Search for the cell housing the specified text and yield its [X, Y] center coordinate. 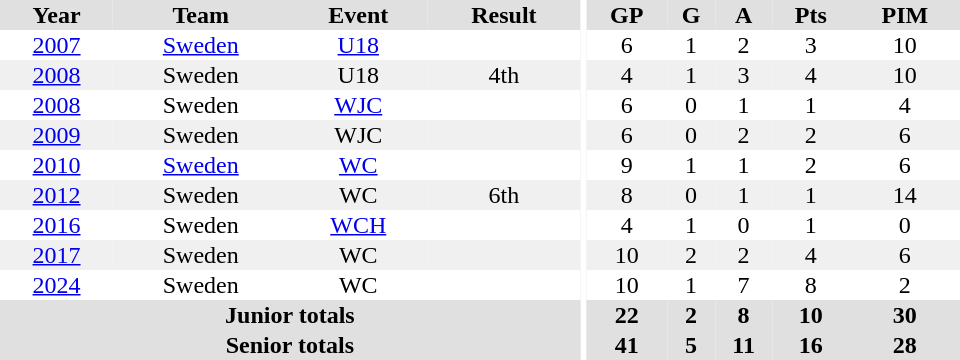
Team [200, 15]
Result [504, 15]
41 [626, 345]
A [744, 15]
PIM [905, 15]
2012 [56, 195]
16 [811, 345]
WCH [358, 225]
GP [626, 15]
Senior totals [290, 345]
G [691, 15]
2010 [56, 165]
Pts [811, 15]
Year [56, 15]
2016 [56, 225]
4th [504, 75]
2009 [56, 135]
2007 [56, 45]
28 [905, 345]
5 [691, 345]
9 [626, 165]
Event [358, 15]
14 [905, 195]
11 [744, 345]
Junior totals [290, 315]
2017 [56, 255]
6th [504, 195]
7 [744, 285]
2024 [56, 285]
30 [905, 315]
22 [626, 315]
